Locate the cell with the specified text and output its [x, y] center coordinate. 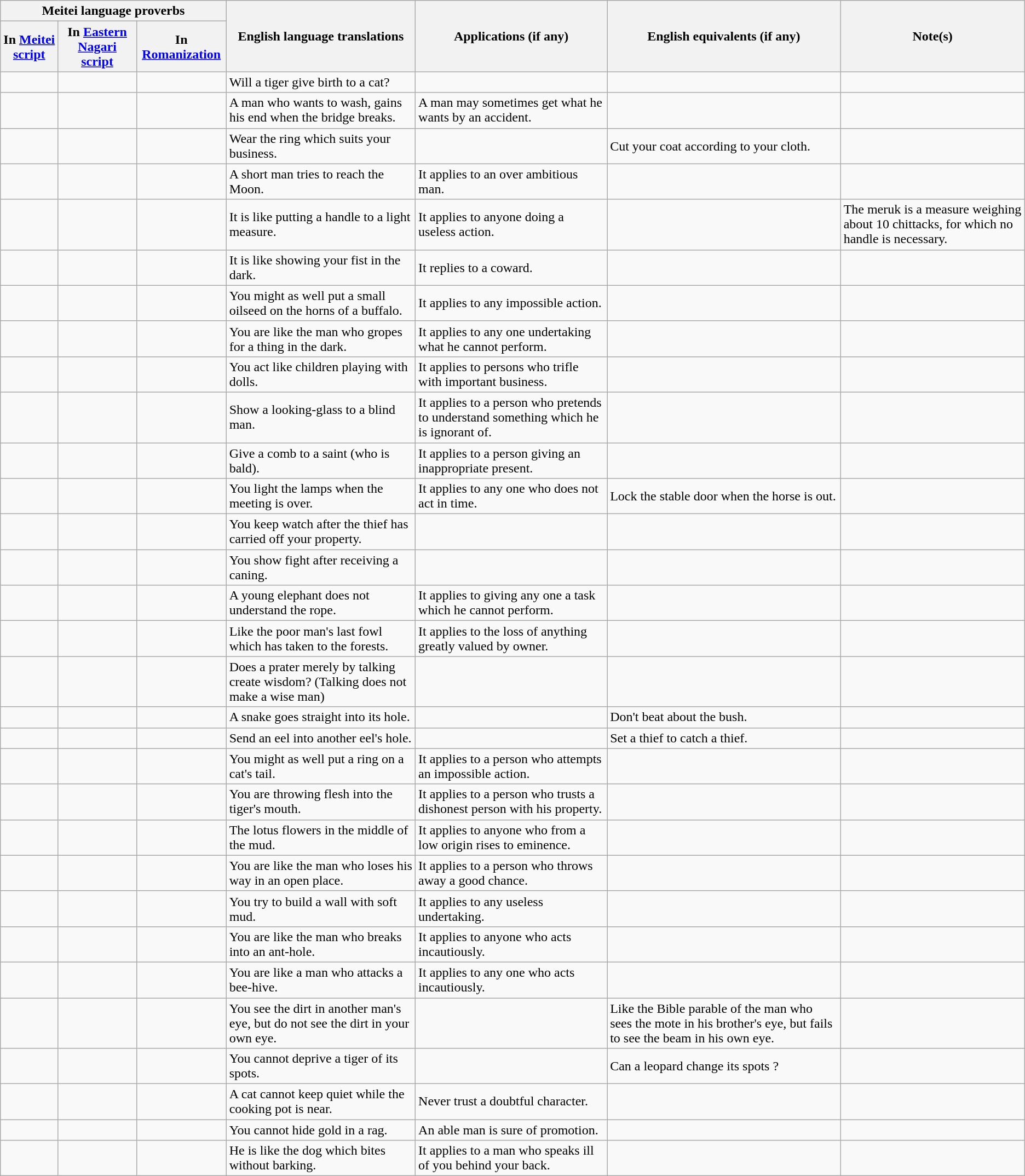
Set a thief to catch a thief. [724, 738]
It applies to giving any one a task which he cannot perform. [511, 603]
You are throwing flesh into the tiger's mouth. [321, 802]
In Meitei script [30, 47]
It applies to persons who trifle with important business. [511, 374]
It applies to a man who speaks ill of you behind your back. [511, 1158]
It applies to an over ambitious man. [511, 182]
Wear the ring which suits your business. [321, 146]
You are like the man who gropes for a thing in the dark. [321, 338]
It applies to any useless undertaking. [511, 909]
It is like putting a handle to a light measure. [321, 224]
A man who wants to wash, gains his end when the bridge breaks. [321, 111]
Never trust a doubtful character. [511, 1102]
Meitei language proverbs [113, 11]
It applies to any one who does not act in time. [511, 496]
Can a leopard change its spots ? [724, 1067]
It applies to any one undertaking what he cannot perform. [511, 338]
It applies to anyone who from a low origin rises to eminence. [511, 838]
Will a tiger give birth to a cat? [321, 82]
It applies to a person who attempts an impossible action. [511, 766]
It applies to anyone doing a useless action. [511, 224]
It is like showing your fist in the dark. [321, 267]
You light the lamps when the meeting is over. [321, 496]
It applies to any impossible action. [511, 303]
It applies to anyone who acts incautiously. [511, 944]
The lotus flowers in the middle of the mud. [321, 838]
A young elephant does not understand the rope. [321, 603]
It applies to a person who trusts a dishonest person with his property. [511, 802]
You show fight after receiving a caning. [321, 567]
English language translations [321, 36]
Don't beat about the bush. [724, 717]
You might as well put a small oilseed on the horns of a buffalo. [321, 303]
Give a comb to a saint (who is bald). [321, 460]
Cut your coat according to your cloth. [724, 146]
It applies to a person who pretends to understand something which he is ignorant of. [511, 417]
Like the poor man's last fowl which has taken to the forests. [321, 638]
A man may sometimes get what he wants by an accident. [511, 111]
In Eastern Nagari script [97, 47]
English equivalents (if any) [724, 36]
It replies to a coward. [511, 267]
A cat cannot keep quiet while the cooking pot is near. [321, 1102]
In Romanization [181, 47]
You keep watch after the thief has carried off your property. [321, 532]
You cannot deprive a tiger of its spots. [321, 1067]
Applications (if any) [511, 36]
You are like the man who loses his way in an open place. [321, 873]
You see the dirt in another man's eye, but do not see the dirt in your own eye. [321, 1023]
You might as well put a ring on a cat's tail. [321, 766]
A snake goes straight into its hole. [321, 717]
He is like the dog which bites without barking. [321, 1158]
An able man is sure of promotion. [511, 1130]
You cannot hide gold in a rag. [321, 1130]
Show a looking-glass to a blind man. [321, 417]
Like the Bible parable of the man who sees the mote in his brother's eye, but fails to see the beam in his own eye. [724, 1023]
You are like a man who attacks a bee-hive. [321, 980]
Note(s) [932, 36]
You act like children playing with dolls. [321, 374]
It applies to a person giving an inappropriate present. [511, 460]
Send an eel into another eel's hole. [321, 738]
It applies to a person who throws away a good chance. [511, 873]
It applies to any one who acts incautiously. [511, 980]
A short man tries to reach the Moon. [321, 182]
Does a prater merely by talking create wisdom? (Talking does not make a wise man) [321, 682]
Lock the stable door when the horse is out. [724, 496]
The meruk is a measure weighing about 10 chittacks, for which no handle is necessary. [932, 224]
It applies to the loss of anything greatly valued by owner. [511, 638]
You try to build a wall with soft mud. [321, 909]
You are like the man who breaks into an ant-hole. [321, 944]
